Locate the cell with the specified text and output its (X, Y) center coordinate. 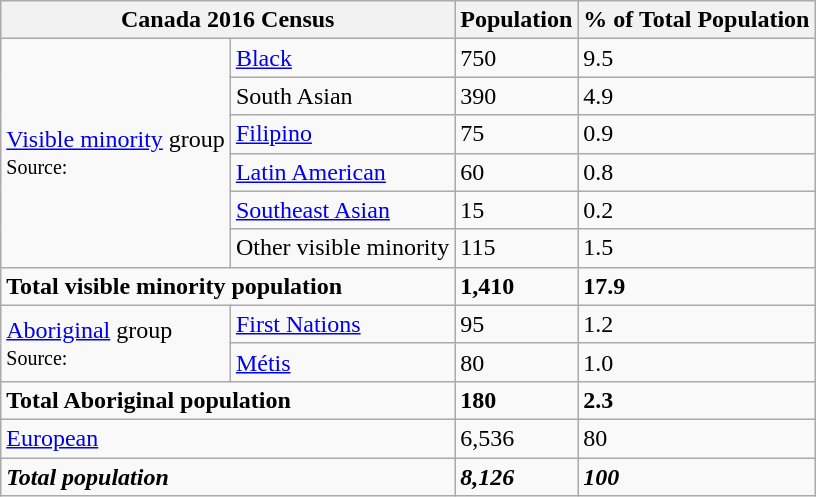
Black (342, 58)
75 (516, 134)
6,536 (516, 438)
9.5 (696, 58)
17.9 (696, 286)
Latin American (342, 172)
390 (516, 96)
Total Aboriginal population (228, 400)
2.3 (696, 400)
4.9 (696, 96)
Canada 2016 Census (228, 20)
First Nations (342, 324)
0.2 (696, 210)
1,410 (516, 286)
115 (516, 248)
% of Total Population (696, 20)
100 (696, 477)
60 (516, 172)
95 (516, 324)
Southeast Asian (342, 210)
180 (516, 400)
8,126 (516, 477)
Total visible minority population (228, 286)
Métis (342, 362)
15 (516, 210)
Population (516, 20)
750 (516, 58)
Other visible minority (342, 248)
South Asian (342, 96)
Total population (228, 477)
European (228, 438)
0.8 (696, 172)
1.2 (696, 324)
0.9 (696, 134)
Filipino (342, 134)
Aboriginal groupSource: (116, 343)
1.0 (696, 362)
Visible minority groupSource: (116, 153)
1.5 (696, 248)
